Return [x, y] of the center of cell containing provided text 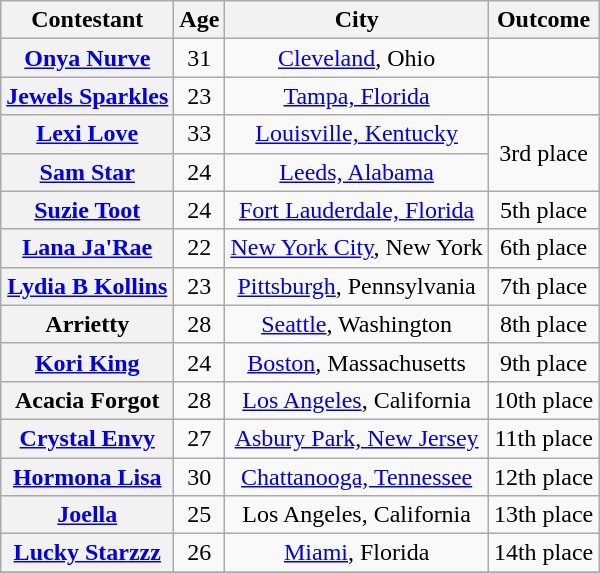
3rd place [543, 153]
10th place [543, 400]
Sam Star [88, 172]
33 [200, 134]
Lucky Starzzz [88, 553]
22 [200, 248]
Outcome [543, 20]
13th place [543, 515]
12th place [543, 477]
30 [200, 477]
Asbury Park, New Jersey [357, 438]
Pittsburgh, Pennsylvania [357, 286]
City [357, 20]
Fort Lauderdale, Florida [357, 210]
31 [200, 58]
Onya Nurve [88, 58]
25 [200, 515]
26 [200, 553]
Kori King [88, 362]
Suzie Toot [88, 210]
Contestant [88, 20]
Jewels Sparkles [88, 96]
Crystal Envy [88, 438]
Lydia B Kollins [88, 286]
Joella [88, 515]
Miami, Florida [357, 553]
Seattle, Washington [357, 324]
Acacia Forgot [88, 400]
27 [200, 438]
7th place [543, 286]
New York City, New York [357, 248]
Lana Ja'Rae [88, 248]
Arrietty [88, 324]
Chattanooga, Tennessee [357, 477]
Age [200, 20]
6th place [543, 248]
Tampa, Florida [357, 96]
14th place [543, 553]
Boston, Massachusetts [357, 362]
Louisville, Kentucky [357, 134]
9th place [543, 362]
Hormona Lisa [88, 477]
8th place [543, 324]
5th place [543, 210]
Leeds, Alabama [357, 172]
Cleveland, Ohio [357, 58]
11th place [543, 438]
Lexi Love [88, 134]
